Identify which cell holds the provided text, then report its [x, y] central coordinate. 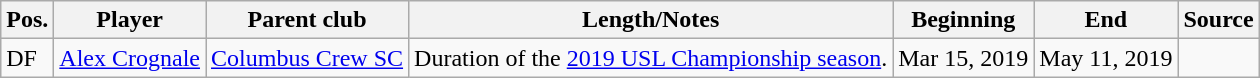
Pos. [28, 20]
End [1106, 20]
Player [130, 20]
May 11, 2019 [1106, 58]
Length/Notes [651, 20]
Duration of the 2019 USL Championship season. [651, 58]
Beginning [964, 20]
Parent club [308, 20]
Mar 15, 2019 [964, 58]
DF [28, 58]
Source [1218, 20]
Columbus Crew SC [308, 58]
Alex Crognale [130, 58]
